Detect which cell encompasses the target text, then output its (X, Y) center coordinate. 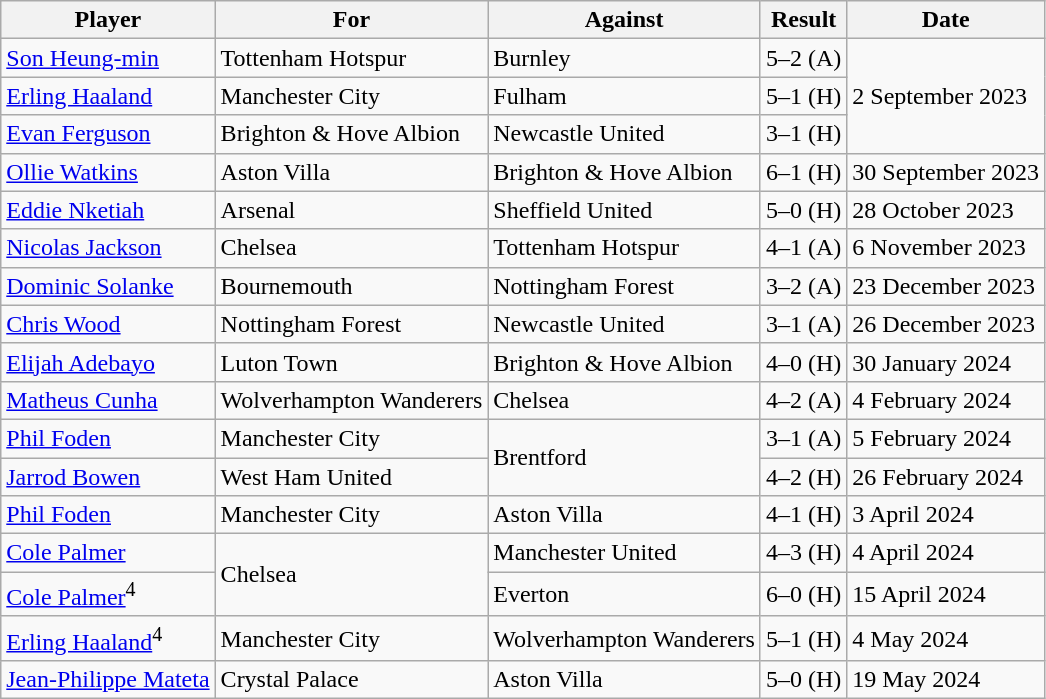
Erling Haaland (108, 96)
4–0 (H) (803, 362)
4–2 (A) (803, 400)
30 September 2023 (946, 172)
Cole Palmer4 (108, 594)
3–2 (A) (803, 286)
For (352, 20)
West Ham United (352, 477)
Ollie Watkins (108, 172)
15 April 2024 (946, 594)
Jarrod Bowen (108, 477)
Burnley (624, 58)
Chris Wood (108, 324)
Jean-Philippe Mateta (108, 680)
Dominic Solanke (108, 286)
4 May 2024 (946, 638)
3–1 (H) (803, 134)
Bournemouth (352, 286)
28 October 2023 (946, 210)
Elijah Adebayo (108, 362)
4–2 (H) (803, 477)
4 February 2024 (946, 400)
Fulham (624, 96)
19 May 2024 (946, 680)
4–1 (H) (803, 515)
5 February 2024 (946, 438)
Player (108, 20)
23 December 2023 (946, 286)
4–3 (H) (803, 553)
Manchester United (624, 553)
26 February 2024 (946, 477)
Eddie Nketiah (108, 210)
Son Heung-min (108, 58)
Crystal Palace (352, 680)
Sheffield United (624, 210)
Everton (624, 594)
30 January 2024 (946, 362)
Result (803, 20)
Evan Ferguson (108, 134)
Cole Palmer (108, 553)
2 September 2023 (946, 96)
26 December 2023 (946, 324)
Nicolas Jackson (108, 248)
5–2 (A) (803, 58)
Date (946, 20)
Luton Town (352, 362)
Brentford (624, 457)
Matheus Cunha (108, 400)
4 April 2024 (946, 553)
Arsenal (352, 210)
4–1 (A) (803, 248)
6–1 (H) (803, 172)
6–0 (H) (803, 594)
Against (624, 20)
Erling Haaland4 (108, 638)
6 November 2023 (946, 248)
3 April 2024 (946, 515)
